Output the (x, y) coordinate of the center of the cell containing the given text.  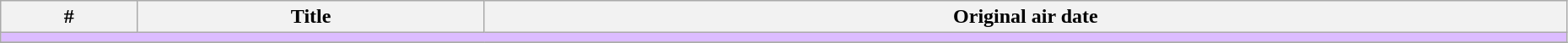
Original air date (1026, 17)
# (69, 17)
Title (311, 17)
